For the text-containing cell, return its midpoint in (X, Y) coordinate format. 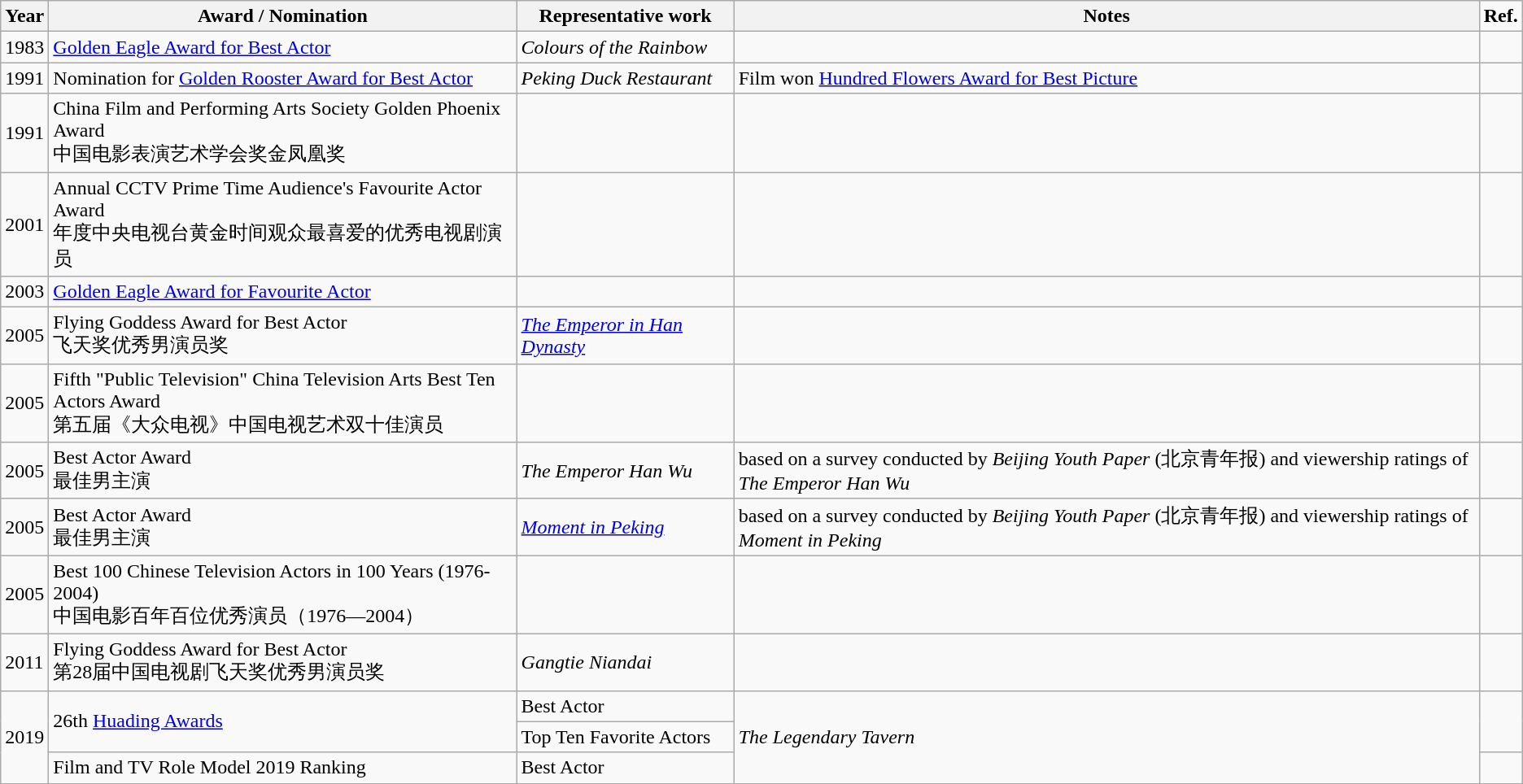
2019 (24, 737)
China Film and Performing Arts Society Golden Phoenix Award中国电影表演艺术学会奖金凤凰奖 (283, 133)
based on a survey conducted by Beijing Youth Paper (北京青年报) and viewership ratings of Moment in Peking (1106, 527)
Nomination for Golden Rooster Award for Best Actor (283, 78)
The Emperor in Han Dynasty (625, 336)
Fifth "Public Television" China Television Arts Best Ten Actors Award第五届《大众电视》中国电视艺术双十佳演员 (283, 403)
Golden Eagle Award for Favourite Actor (283, 292)
Flying Goddess Award for Best Actor第28届中国电视剧飞天奖优秀男演员奖 (283, 662)
26th Huading Awards (283, 721)
The Emperor Han Wu (625, 471)
Ref. (1500, 16)
Top Ten Favorite Actors (625, 737)
2011 (24, 662)
Gangtie Niandai (625, 662)
Award / Nomination (283, 16)
Colours of the Rainbow (625, 47)
2001 (24, 224)
Representative work (625, 16)
Film won Hundred Flowers Award for Best Picture (1106, 78)
Annual CCTV Prime Time Audience's Favourite Actor Award年度中央电视台黄金时间观众最喜爱的优秀电视剧演员 (283, 224)
1983 (24, 47)
Notes (1106, 16)
Year (24, 16)
Film and TV Role Model 2019 Ranking (283, 768)
based on a survey conducted by Beijing Youth Paper (北京青年报) and viewership ratings of The Emperor Han Wu (1106, 471)
Peking Duck Restaurant (625, 78)
Flying Goddess Award for Best Actor飞天奖优秀男演员奖 (283, 336)
The Legendary Tavern (1106, 737)
2003 (24, 292)
Golden Eagle Award for Best Actor (283, 47)
Best 100 Chinese Television Actors in 100 Years (1976-2004)中国电影百年百位优秀演员（1976—2004） (283, 595)
Moment in Peking (625, 527)
